For the text-containing cell, return its midpoint in (X, Y) coordinate format. 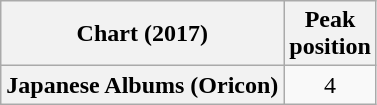
4 (330, 85)
Peakposition (330, 34)
Japanese Albums (Oricon) (142, 85)
Chart (2017) (142, 34)
